Output the (X, Y) coordinate of the center of the cell containing the given text.  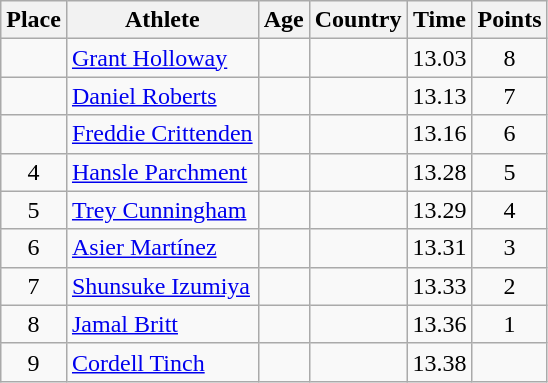
13.28 (440, 172)
Trey Cunningham (162, 210)
13.13 (440, 96)
13.16 (440, 134)
13.33 (440, 286)
Freddie Crittenden (162, 134)
13.03 (440, 58)
Time (440, 20)
13.38 (440, 362)
Age (284, 20)
Daniel Roberts (162, 96)
Jamal Britt (162, 324)
Place (34, 20)
3 (510, 248)
Shunsuke Izumiya (162, 286)
Hansle Parchment (162, 172)
1 (510, 324)
13.31 (440, 248)
Country (358, 20)
2 (510, 286)
Asier Martínez (162, 248)
13.36 (440, 324)
Points (510, 20)
Grant Holloway (162, 58)
Athlete (162, 20)
9 (34, 362)
13.29 (440, 210)
Cordell Tinch (162, 362)
